Locate the cell with the specified text and output its [X, Y] center coordinate. 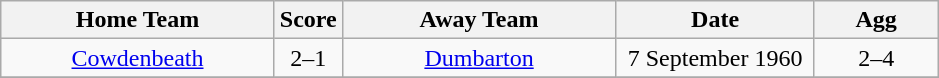
Agg [876, 20]
Dumbarton [479, 58]
2–4 [876, 58]
Away Team [479, 20]
Cowdenbeath [138, 58]
Score [308, 20]
2–1 [308, 58]
7 September 1960 [716, 58]
Date [716, 20]
Home Team [138, 20]
